Return the [x, y] coordinate for the center point of the cell that contains the specified text.  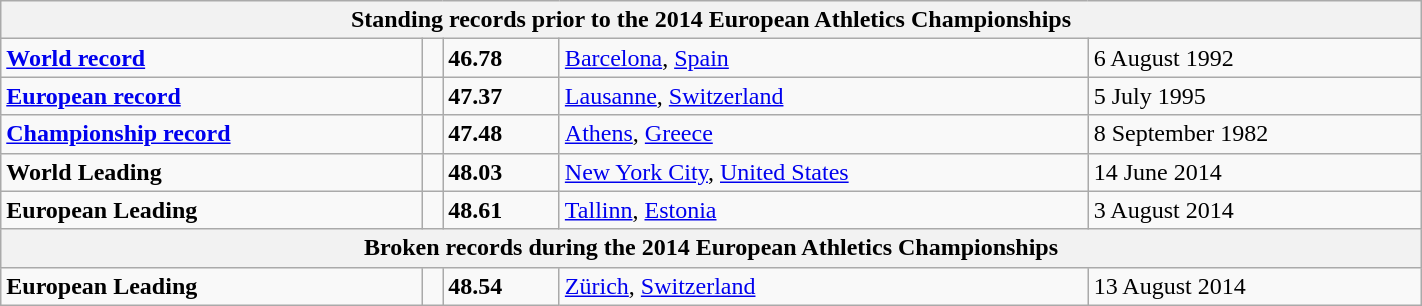
Championship record [212, 134]
47.48 [502, 134]
New York City, United States [824, 172]
Broken records during the 2014 European Athletics Championships [711, 248]
3 August 2014 [1254, 210]
14 June 2014 [1254, 172]
Zürich, Switzerland [824, 286]
Lausanne, Switzerland [824, 96]
World record [212, 58]
Tallinn, Estonia [824, 210]
47.37 [502, 96]
48.03 [502, 172]
Barcelona, Spain [824, 58]
World Leading [212, 172]
48.54 [502, 286]
Standing records prior to the 2014 European Athletics Championships [711, 20]
6 August 1992 [1254, 58]
European record [212, 96]
48.61 [502, 210]
Athens, Greece [824, 134]
46.78 [502, 58]
5 July 1995 [1254, 96]
8 September 1982 [1254, 134]
13 August 2014 [1254, 286]
